Return the [x, y] coordinate for the center point of the cell that contains the specified text.  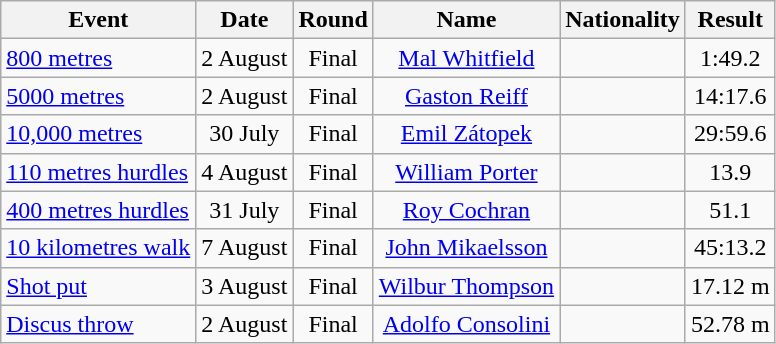
Result [730, 20]
800 metres [98, 58]
Mal Whitfield [466, 58]
7 August [244, 248]
4 August [244, 172]
Date [244, 20]
110 metres hurdles [98, 172]
400 metres hurdles [98, 210]
31 July [244, 210]
3 August [244, 286]
Event [98, 20]
Round [333, 20]
Wilbur Thompson [466, 286]
30 July [244, 134]
Emil Zátopek [466, 134]
Discus throw [98, 324]
17.12 m [730, 286]
5000 metres [98, 96]
Adolfo Consolini [466, 324]
14:17.6 [730, 96]
10,000 metres [98, 134]
29:59.6 [730, 134]
John Mikaelsson [466, 248]
Roy Cochran [466, 210]
Name [466, 20]
45:13.2 [730, 248]
13.9 [730, 172]
William Porter [466, 172]
10 kilometres walk [98, 248]
52.78 m [730, 324]
1:49.2 [730, 58]
51.1 [730, 210]
Nationality [623, 20]
Shot put [98, 286]
Gaston Reiff [466, 96]
